Determine the [X, Y] coordinate at the center of the cell enclosing the given text.  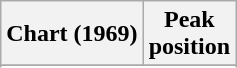
Peakposition [189, 34]
Chart (1969) [72, 34]
